Output the [x, y] coordinate of the center of the cell containing the given text.  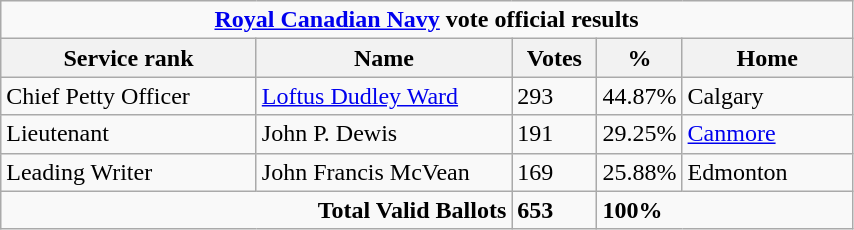
169 [554, 172]
100% [725, 210]
John P. Dewis [384, 134]
29.25% [640, 134]
Service rank [129, 58]
Votes [554, 58]
191 [554, 134]
Name [384, 58]
Loftus Dudley Ward [384, 96]
% [640, 58]
Leading Writer [129, 172]
Edmonton [767, 172]
Calgary [767, 96]
Canmore [767, 134]
Chief Petty Officer [129, 96]
Total Valid Ballots [256, 210]
653 [554, 210]
44.87% [640, 96]
293 [554, 96]
Home [767, 58]
Lieutenant [129, 134]
John Francis McVean [384, 172]
25.88% [640, 172]
Royal Canadian Navy vote official results [427, 20]
